Identify which cell holds the provided text, then report its (X, Y) central coordinate. 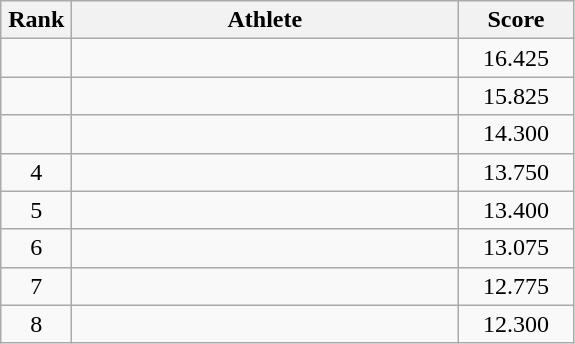
8 (36, 324)
13.750 (516, 172)
15.825 (516, 96)
12.775 (516, 286)
13.075 (516, 248)
7 (36, 286)
Score (516, 20)
Rank (36, 20)
16.425 (516, 58)
14.300 (516, 134)
Athlete (265, 20)
5 (36, 210)
13.400 (516, 210)
12.300 (516, 324)
4 (36, 172)
6 (36, 248)
